Locate the cell with the specified text and output its [x, y] center coordinate. 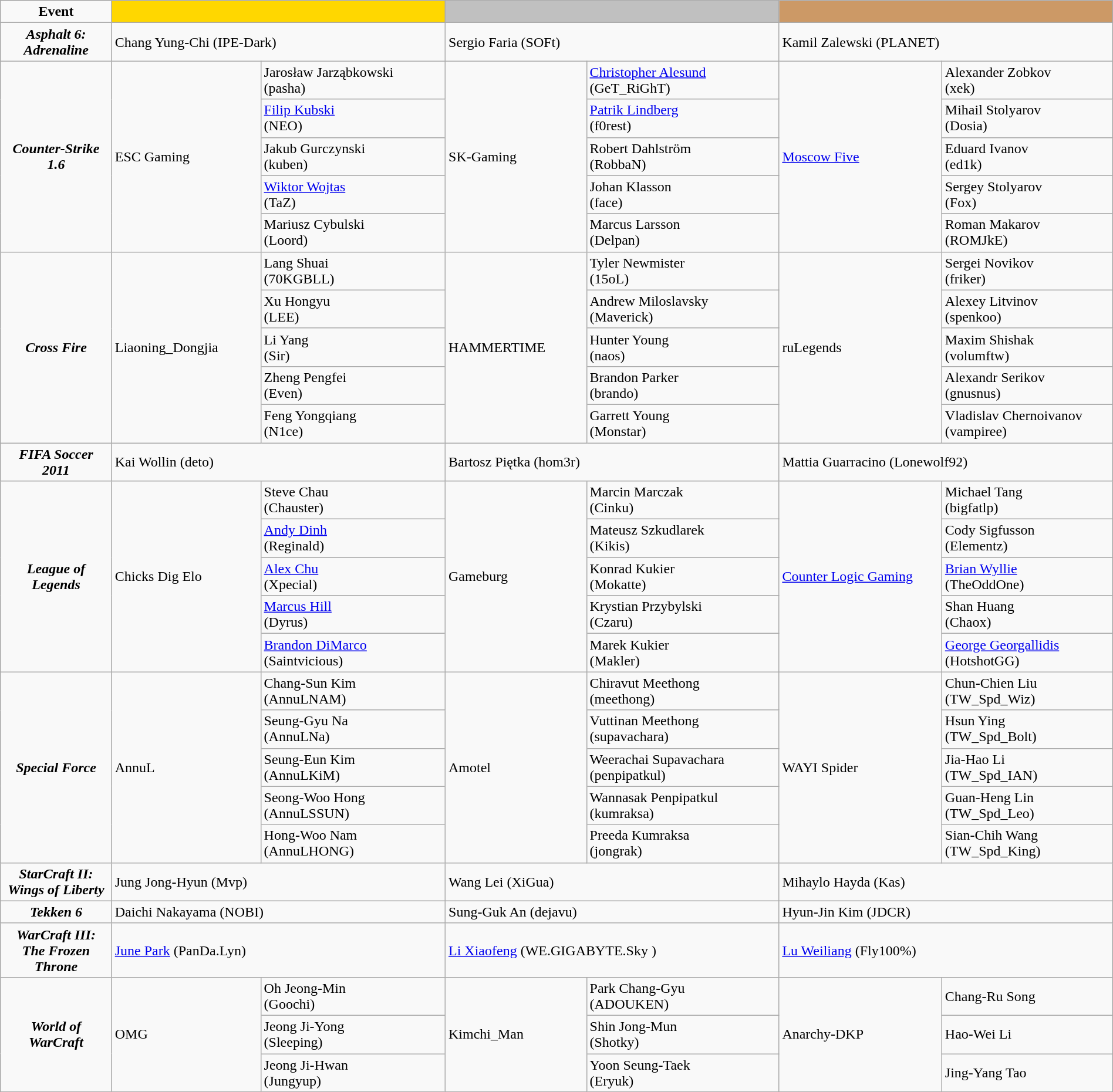
Seong-Woo Hong(AnnuLSSUN) [353, 805]
Sian-Chih Wang(TW_Spd_King) [1027, 844]
Marcus Hill(Dyrus) [353, 615]
Zheng Pengfei(Even) [353, 385]
Alexey Litvinov(spenkoo) [1027, 309]
Steve Chau(Chauster) [353, 500]
Anarchy-DKP [861, 1034]
Jing-Yang Tao [1027, 1073]
Mihail Stolyarov(Dosia) [1027, 119]
Feng Yongqiang(N1ce) [353, 424]
Seung-Gyu Na(AnnuLNa) [353, 729]
Roman Makarov(ROMJkE) [1027, 232]
Sung-Guk An (dejavu) [612, 912]
Krystian Przybylski(Czaru) [683, 615]
Li Yang(Sir) [353, 347]
Chang-Sun Kim(AnnuLNAM) [353, 691]
Counter Logic Gaming [861, 576]
Yoon Seung-Taek(Eryuk) [683, 1073]
OMG [186, 1034]
Jung Jong-Hyun (Mvp) [278, 881]
Patrik Lindberg(f0rest) [683, 119]
Alexandr Serikov(gnusnus) [1027, 385]
Alexander Zobkov(xek) [1027, 80]
Guan-Heng Lin(TW_Spd_Leo) [1027, 805]
Filip Kubski(NEO) [353, 119]
Xu Hongyu(LEE) [353, 309]
Hong-Woo Nam(AnnuLHONG) [353, 844]
Alex Chu(Xpecial) [353, 576]
Jeong Ji-Hwan(Jungyup) [353, 1073]
Counter-Strike 1.6 [56, 156]
Kai Wollin (deto) [278, 461]
Brandon Parker(brando) [683, 385]
ruLegends [861, 347]
ESC Gaming [186, 156]
Lu Weiliang (Fly100%) [946, 950]
Hsun Ying(TW_Spd_Bolt) [1027, 729]
Mariusz Cybulski(Loord) [353, 232]
Seung-Eun Kim(AnnuLKiM) [353, 768]
Jeong Ji-Yong(Sleeping) [353, 1034]
Konrad Kukier(Mokatte) [683, 576]
FIFA Soccer 2011 [56, 461]
Brandon DiMarco(Saintvicious) [353, 653]
Marcus Larsson(Delpan) [683, 232]
World of WarCraft [56, 1034]
Chang-Ru Song [1027, 996]
Wang Lei (XiGua) [612, 881]
Cross Fire [56, 347]
Daichi Nakayama (NOBI) [278, 912]
Marcin Marczak(Cinku) [683, 500]
StarCraft II: Wings of Liberty [56, 881]
Tyler Newmister(15oL) [683, 271]
Christopher Alesund(GeT_RiGhT) [683, 80]
Hyun-Jin Kim (JDCR) [946, 912]
Sergei Novikov(friker) [1027, 271]
Jarosław Jarząbkowski(pasha) [353, 80]
Marek Kukier(Makler) [683, 653]
Vladislav Chernoivanov(vampiree) [1027, 424]
Lang Shuai(70KGBLL) [353, 271]
Sergey Stolyarov(Fox) [1027, 195]
Amotel [516, 768]
Park Chang-Gyu(ADOUKEN) [683, 996]
Andy Dinh(Reginald) [353, 539]
Andrew Miloslavsky(Maverick) [683, 309]
League of Legends [56, 576]
Vuttinan Meethong(supavachara) [683, 729]
Moscow Five [861, 156]
Cody Sigfusson(Elementz) [1027, 539]
George Georgallidis(HotshotGG) [1027, 653]
Shin Jong-Mun(Shotky) [683, 1034]
Eduard Ivanov(ed1k) [1027, 156]
Kimchi_Man [516, 1034]
Mateusz Szkudlarek(Kikis) [683, 539]
Jakub Gurczynski(kuben) [353, 156]
WAYI Spider [861, 768]
Mattia Guarracino (Lonewolf92) [946, 461]
Mihaylo Hayda (Kas) [946, 881]
SK-Gaming [516, 156]
June Park (PanDa.Lyn) [278, 950]
Chiravut Meethong(meethong) [683, 691]
Preeda Kumraksa(jongrak) [683, 844]
HAMMERTIME [516, 347]
Li Xiaofeng (WE.GIGABYTE.Sky ) [612, 950]
Hunter Young(naos) [683, 347]
Johan Klasson(face) [683, 195]
Tekken 6 [56, 912]
Chicks Dig Elo [186, 576]
Event [56, 12]
Kamil Zalewski (PLANET) [946, 42]
Asphalt 6: Adrenaline [56, 42]
Garrett Young(Monstar) [683, 424]
Sergio Faria (SOFt) [612, 42]
Wiktor Wojtas(TaZ) [353, 195]
WarCraft III: The Frozen Throne [56, 950]
Shan Huang(Chaox) [1027, 615]
Wannasak Penpipatkul(kumraksa) [683, 805]
Bartosz Piętka (hom3r) [612, 461]
Chun-Chien Liu(TW_Spd_Wiz) [1027, 691]
Robert Dahlström(RobbaN) [683, 156]
Jia-Hao Li(TW_Spd_IAN) [1027, 768]
Chang Yung-Chi (IPE-Dark) [278, 42]
Special Force [56, 768]
Liaoning_Dongjia [186, 347]
Maxim Shishak(volumftw) [1027, 347]
AnnuL [186, 768]
Gameburg [516, 576]
Oh Jeong-Min(Goochi) [353, 996]
Hao-Wei Li [1027, 1034]
Michael Tang(bigfatlp) [1027, 500]
Weerachai Supavachara(penpipatkul) [683, 768]
Brian Wyllie(TheOddOne) [1027, 576]
